From the cell containing the given text, extract its center point as (x, y) coordinate. 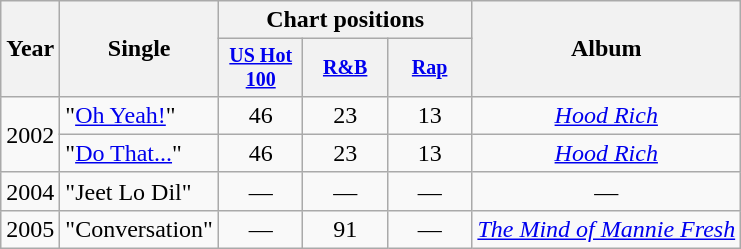
The Mind of Mannie Fresh (606, 229)
"Oh Yeah!" (140, 115)
2005 (30, 229)
91 (345, 229)
R&B (345, 68)
Year (30, 49)
2002 (30, 134)
"Jeet Lo Dil" (140, 191)
2004 (30, 191)
Rap (429, 68)
Single (140, 49)
US Hot 100 (260, 68)
"Do That..." (140, 153)
Chart positions (344, 20)
Album (606, 49)
"Conversation" (140, 229)
